From the cell containing the given text, extract its center point as (X, Y) coordinate. 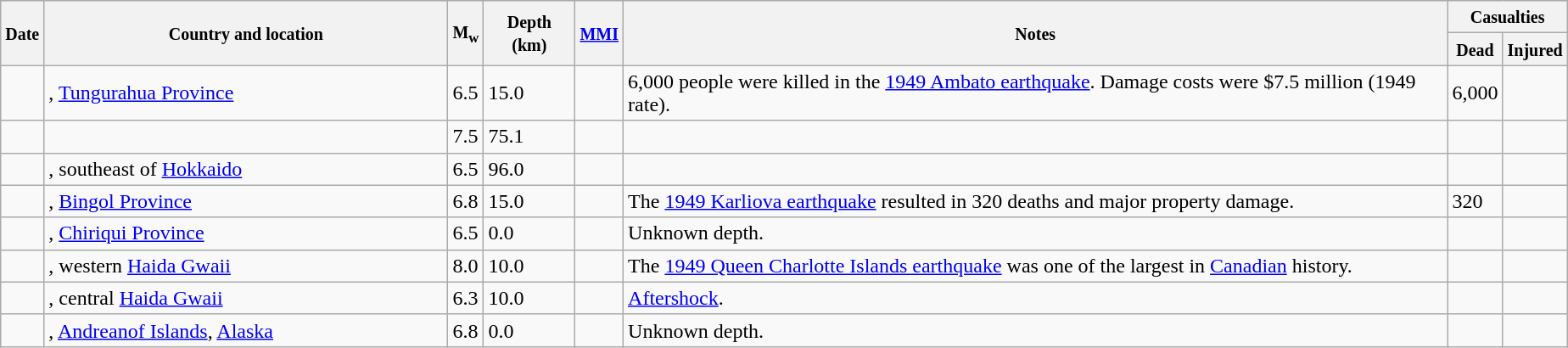
7.5 (466, 137)
MMI (599, 33)
Date (22, 33)
, central Haida Gwaii (246, 298)
6,000 people were killed in the 1949 Ambato earthquake. Damage costs were $7.5 million (1949 rate). (1035, 93)
96.0 (529, 169)
Country and location (246, 33)
, Bingol Province (246, 201)
, western Haida Gwaii (246, 266)
The 1949 Karliova earthquake resulted in 320 deaths and major property damage. (1035, 201)
, Tungurahua Province (246, 93)
Notes (1035, 33)
, Andreanof Islands, Alaska (246, 330)
320 (1475, 201)
Depth (km) (529, 33)
, southeast of Hokkaido (246, 169)
8.0 (466, 266)
Dead (1475, 49)
75.1 (529, 137)
The 1949 Queen Charlotte Islands earthquake was one of the largest in Canadian history. (1035, 266)
, Chiriqui Province (246, 233)
6,000 (1475, 93)
Aftershock. (1035, 298)
Casualties (1507, 17)
Mw (466, 33)
Injured (1535, 49)
6.3 (466, 298)
